Detect which cell encompasses the target text, then output its [X, Y] center coordinate. 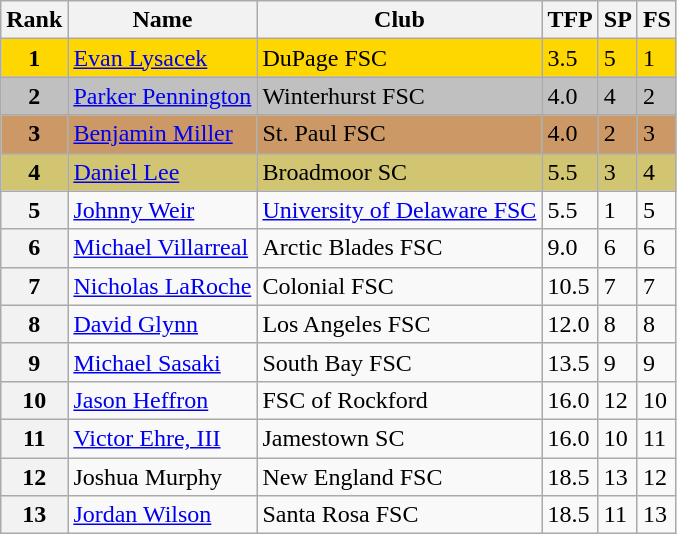
Daniel Lee [162, 172]
St. Paul FSC [400, 134]
Jordan Wilson [162, 515]
Benjamin Miller [162, 134]
FSC of Rockford [400, 400]
David Glynn [162, 324]
Los Angeles FSC [400, 324]
Evan Lysacek [162, 58]
Arctic Blades FSC [400, 248]
DuPage FSC [400, 58]
Johnny Weir [162, 210]
TFP [570, 20]
10.5 [570, 286]
Rank [34, 20]
New England FSC [400, 477]
12.0 [570, 324]
Jamestown SC [400, 438]
Santa Rosa FSC [400, 515]
Colonial FSC [400, 286]
Name [162, 20]
9.0 [570, 248]
FS [656, 20]
Parker Pennington [162, 96]
Nicholas LaRoche [162, 286]
Broadmoor SC [400, 172]
Jason Heffron [162, 400]
South Bay FSC [400, 362]
Michael Villarreal [162, 248]
Michael Sasaki [162, 362]
Club [400, 20]
University of Delaware FSC [400, 210]
13.5 [570, 362]
Winterhurst FSC [400, 96]
3.5 [570, 58]
Joshua Murphy [162, 477]
SP [618, 20]
Victor Ehre, III [162, 438]
